For the text-containing cell, return its midpoint in [X, Y] coordinate format. 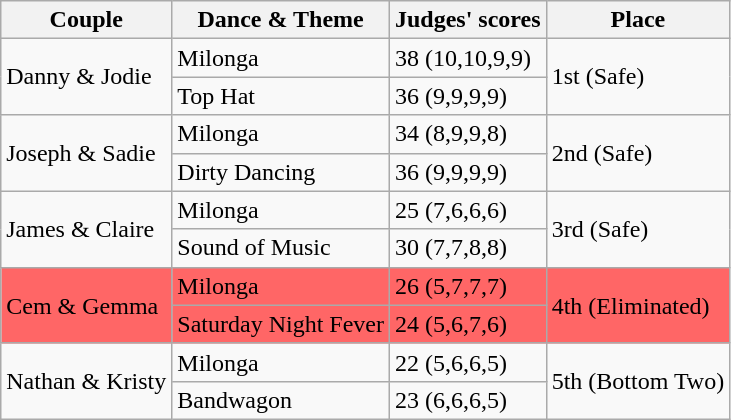
Couple [86, 20]
Sound of Music [281, 248]
Dance & Theme [281, 20]
Judges' scores [468, 20]
Dirty Dancing [281, 172]
Nathan & Kristy [86, 381]
3rd (Safe) [638, 229]
Place [638, 20]
Bandwagon [281, 400]
Top Hat [281, 96]
30 (7,7,8,8) [468, 248]
24 (5,6,7,6) [468, 324]
2nd (Safe) [638, 153]
Danny & Jodie [86, 77]
Joseph & Sadie [86, 153]
5th (Bottom Two) [638, 381]
25 (7,6,6,6) [468, 210]
23 (6,6,6,5) [468, 400]
Saturday Night Fever [281, 324]
James & Claire [86, 229]
Cem & Gemma [86, 305]
26 (5,7,7,7) [468, 286]
34 (8,9,9,8) [468, 134]
38 (10,10,9,9) [468, 58]
1st (Safe) [638, 77]
22 (5,6,6,5) [468, 362]
4th (Eliminated) [638, 305]
